Return the [X, Y] coordinate for the center point of the cell that contains the specified text.  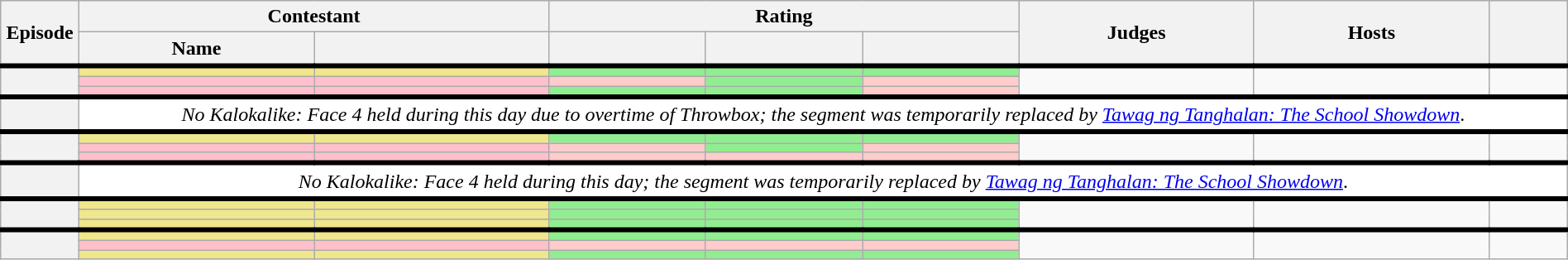
Rating [784, 17]
Contestant [313, 17]
Judges [1136, 33]
Episode [40, 33]
Hosts [1371, 33]
Name [196, 49]
No Kalokalike: Face 4 held during this day; the segment was temporarily replaced by Tawag ng Tanghalan: The School Showdown. [823, 181]
